Provide the [X, Y] coordinate of the cell's center where the given text is located.  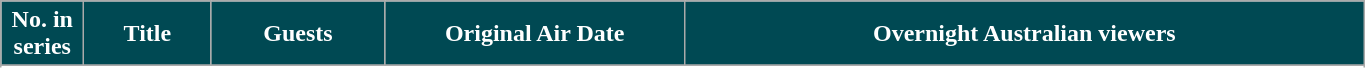
Original Air Date [534, 34]
Guests [298, 34]
No. inseries [42, 34]
Overnight Australian viewers [1024, 34]
Title [148, 34]
